Search for the cell housing the specified text and yield its [x, y] center coordinate. 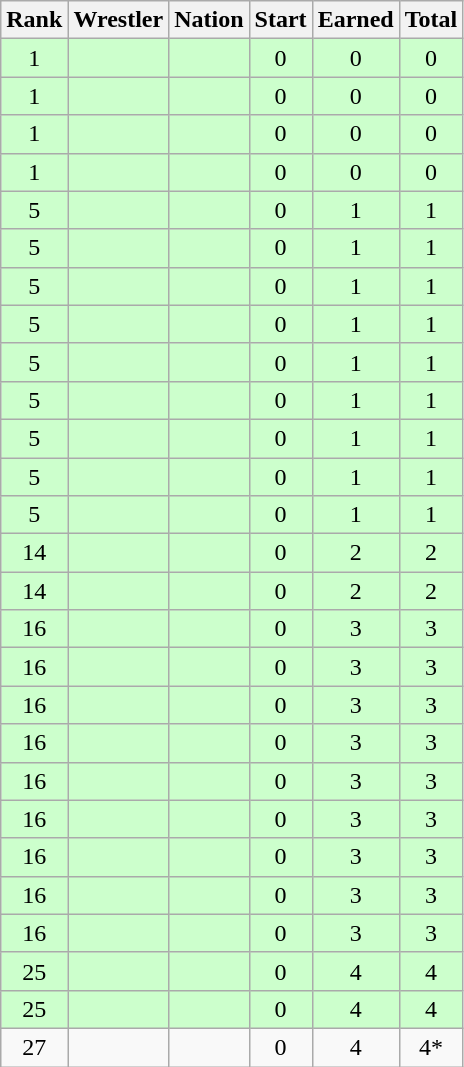
Total [431, 20]
Rank [34, 20]
Earned [356, 20]
4* [431, 1047]
Start [280, 20]
27 [34, 1047]
Wrestler [118, 20]
Nation [209, 20]
